Pinpoint the cell where the given text exists, returning its [x, y] midpoint coordinate. 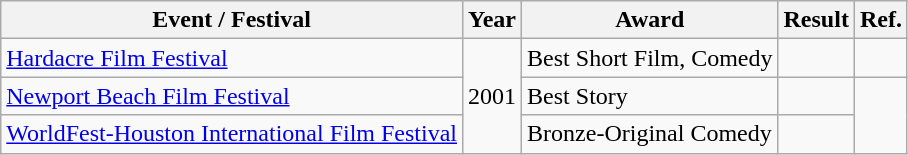
Bronze-Original Comedy [650, 134]
Ref. [880, 20]
Year [492, 20]
WorldFest-Houston International Film Festival [232, 134]
Best Short Film, Comedy [650, 58]
Event / Festival [232, 20]
Best Story [650, 96]
2001 [492, 96]
Newport Beach Film Festival [232, 96]
Hardacre Film Festival [232, 58]
Award [650, 20]
Result [816, 20]
